Provide the [X, Y] coordinate of the cell's center where the given text is located.  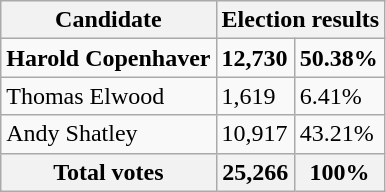
Andy Shatley [108, 134]
6.41% [339, 96]
43.21% [339, 134]
Candidate [108, 20]
10,917 [255, 134]
25,266 [255, 172]
50.38% [339, 58]
Total votes [108, 172]
Harold Copenhaver [108, 58]
100% [339, 172]
Election results [300, 20]
1,619 [255, 96]
12,730 [255, 58]
Thomas Elwood [108, 96]
